Pinpoint the cell where the given text exists, returning its [x, y] midpoint coordinate. 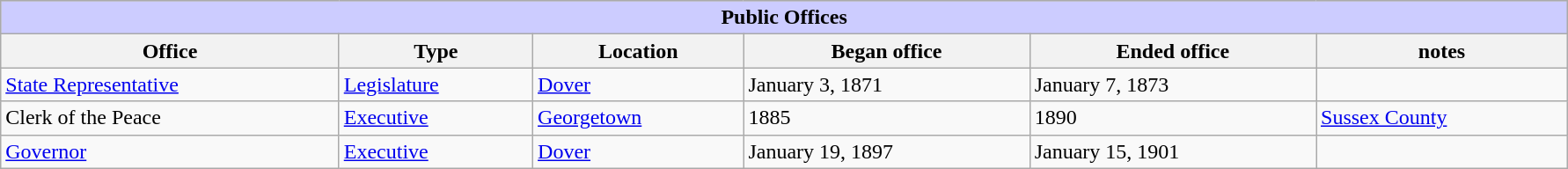
State Representative [170, 84]
Legislature [436, 84]
1885 [887, 118]
Office [170, 51]
January 19, 1897 [887, 151]
Ended office [1172, 51]
notes [1442, 51]
January 15, 1901 [1172, 151]
Clerk of the Peace [170, 118]
1890 [1172, 118]
January 7, 1873 [1172, 84]
Sussex County [1442, 118]
Type [436, 51]
Governor [170, 151]
January 3, 1871 [887, 84]
Location [639, 51]
Georgetown [639, 118]
Began office [887, 51]
Public Offices [785, 18]
